Output the [X, Y] coordinate of the center of the cell containing the given text.  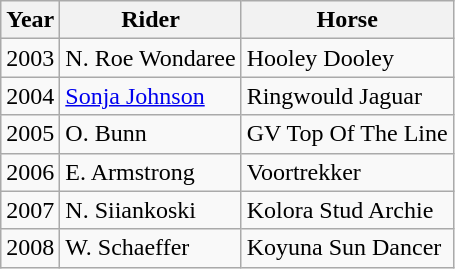
2007 [30, 210]
Koyuna Sun Dancer [347, 248]
Year [30, 20]
2008 [30, 248]
Sonja Johnson [150, 96]
2006 [30, 172]
GV Top Of The Line [347, 134]
Rider [150, 20]
Ringwould Jaguar [347, 96]
2003 [30, 58]
Horse [347, 20]
W. Schaeffer [150, 248]
Voortrekker [347, 172]
N. Siiankoski [150, 210]
2005 [30, 134]
Hooley Dooley [347, 58]
2004 [30, 96]
Kolora Stud Archie [347, 210]
N. Roe Wondaree [150, 58]
O. Bunn [150, 134]
E. Armstrong [150, 172]
